Output the [x, y] coordinate of the center of the cell containing the given text.  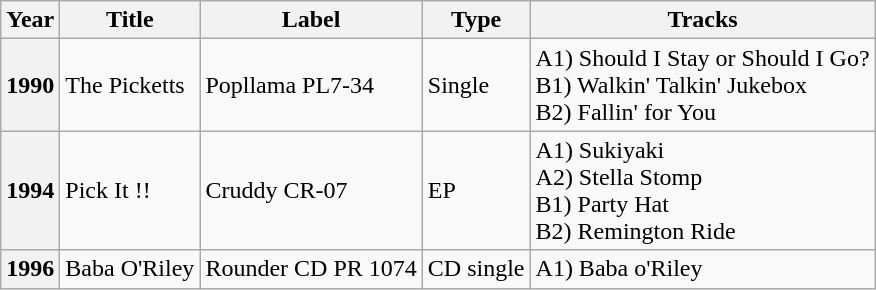
Tracks [702, 20]
Rounder CD PR 1074 [311, 269]
Year [30, 20]
1994 [30, 190]
Pick It !! [130, 190]
Title [130, 20]
1996 [30, 269]
Cruddy CR-07 [311, 190]
Popllama PL7-34 [311, 85]
Baba O'Riley [130, 269]
A1) Baba o'Riley [702, 269]
A1) Sukiyaki A2) Stella Stomp B1) Party Hat B2) Remington Ride [702, 190]
A1) Should I Stay or Should I Go? B1) Walkin' Talkin' Jukebox B2) Fallin' for You [702, 85]
The Picketts [130, 85]
EP [476, 190]
Single [476, 85]
1990 [30, 85]
Label [311, 20]
Type [476, 20]
CD single [476, 269]
